Determine the [x, y] coordinate at the center of the cell enclosing the given text.  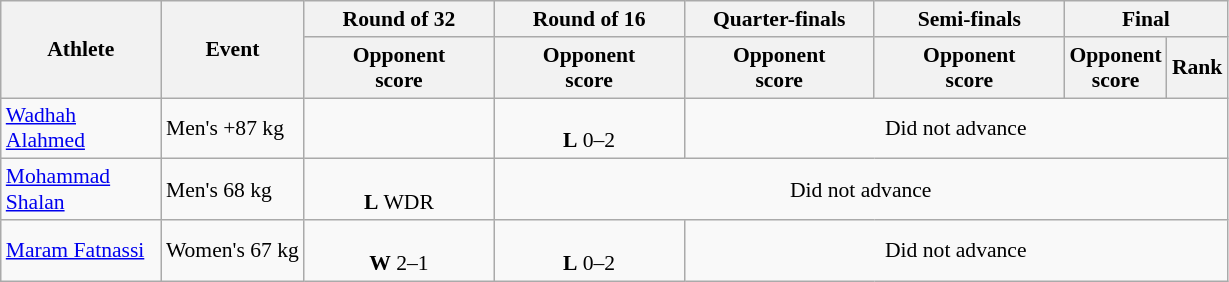
Men's 68 kg [232, 190]
Rank [1198, 68]
Mohammad Shalan [81, 190]
Quarter-finals [779, 19]
Wadhah Alahmed [81, 128]
Men's +87 kg [232, 128]
Final [1146, 19]
Round of 16 [589, 19]
Athlete [81, 50]
Round of 32 [399, 19]
W 2–1 [399, 250]
L WDR [399, 190]
Women's 67 kg [232, 250]
Semi-finals [969, 19]
Maram Fatnassi [81, 250]
Event [232, 50]
